Return [X, Y] of the center of cell containing provided text 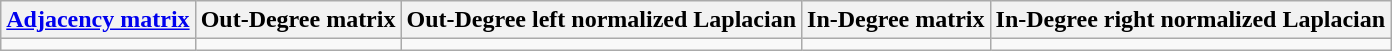
Adjacency matrix [98, 20]
In-Degree matrix [896, 20]
Out-Degree left normalized Laplacian [602, 20]
Out-Degree matrix [298, 20]
In-Degree right normalized Laplacian [1190, 20]
